Return the [X, Y] coordinate for the center point of the cell that contains the specified text.  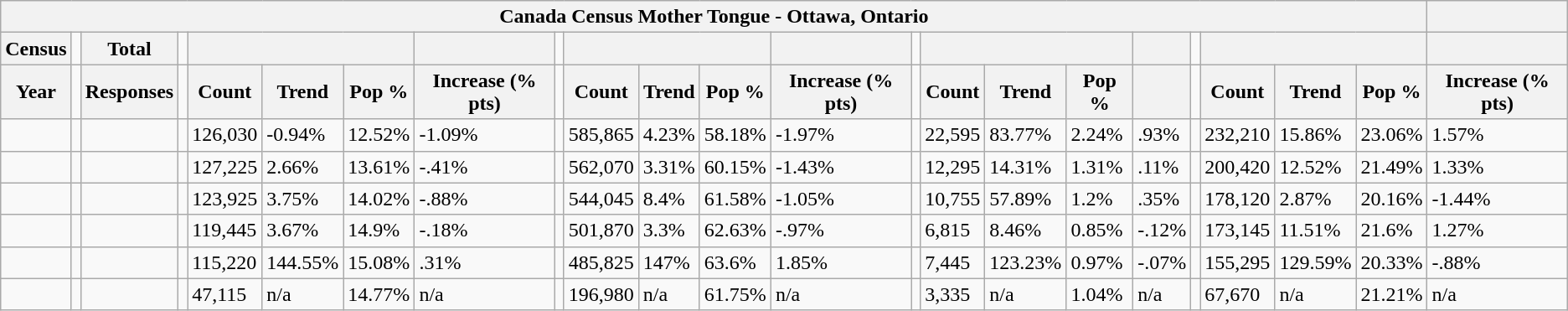
-1.97% [841, 135]
1.04% [1100, 294]
155,295 [1238, 262]
61.58% [735, 199]
2.87% [1315, 199]
3.75% [303, 199]
47,115 [224, 294]
Responses [129, 92]
11.51% [1315, 231]
14.9% [379, 231]
14.31% [1025, 167]
20.33% [1392, 262]
21.49% [1392, 167]
1.85% [841, 262]
60.15% [735, 167]
2.24% [1100, 135]
1.27% [1498, 231]
585,865 [601, 135]
3.67% [303, 231]
-1.05% [841, 199]
123,925 [224, 199]
0.97% [1100, 262]
119,445 [224, 231]
Census [36, 49]
-1.44% [1498, 199]
21.6% [1392, 231]
14.77% [379, 294]
8.4% [668, 199]
-.12% [1163, 231]
20.16% [1392, 199]
-.18% [484, 231]
.11% [1163, 167]
3,335 [953, 294]
-.07% [1163, 262]
-.97% [841, 231]
-1.43% [841, 167]
10,755 [953, 199]
83.77% [1025, 135]
23.06% [1392, 135]
1.57% [1498, 135]
123.23% [1025, 262]
13.61% [379, 167]
501,870 [601, 231]
178,120 [1238, 199]
61.75% [735, 294]
57.89% [1025, 199]
1.31% [1100, 167]
0.85% [1100, 231]
.93% [1163, 135]
126,030 [224, 135]
3.3% [668, 231]
-1.09% [484, 135]
58.18% [735, 135]
544,045 [601, 199]
147% [668, 262]
8.46% [1025, 231]
200,420 [1238, 167]
6,815 [953, 231]
12,295 [953, 167]
2.66% [303, 167]
1.2% [1100, 199]
21.21% [1392, 294]
115,220 [224, 262]
15.08% [379, 262]
127,225 [224, 167]
4.23% [668, 135]
14.02% [379, 199]
1.33% [1498, 167]
67,670 [1238, 294]
15.86% [1315, 135]
Total [129, 49]
22,595 [953, 135]
.31% [484, 262]
485,825 [601, 262]
232,210 [1238, 135]
144.55% [303, 262]
562,070 [601, 167]
3.31% [668, 167]
-0.94% [303, 135]
7,445 [953, 262]
63.6% [735, 262]
173,145 [1238, 231]
Year [36, 92]
129.59% [1315, 262]
196,980 [601, 294]
62.63% [735, 231]
.35% [1163, 199]
Canada Census Mother Tongue - Ottawa, Ontario [714, 17]
-.41% [484, 167]
